Return the [x, y] coordinate for the center point of the cell that contains the specified text.  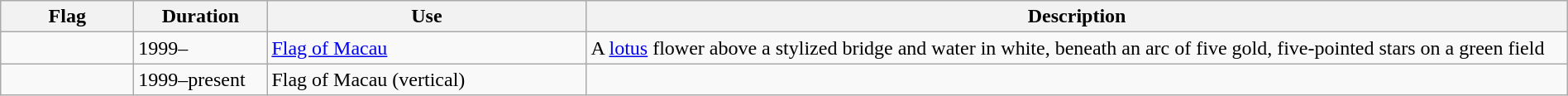
Use [427, 17]
A lotus flower above a stylized bridge and water in white, beneath an arc of five gold, five-pointed stars on a green field [1077, 48]
Duration [200, 17]
1999–present [200, 79]
Description [1077, 17]
Flag of Macau [427, 48]
1999– [200, 48]
Flag [68, 17]
Flag of Macau (vertical) [427, 79]
